Search for the cell housing the specified text and yield its [x, y] center coordinate. 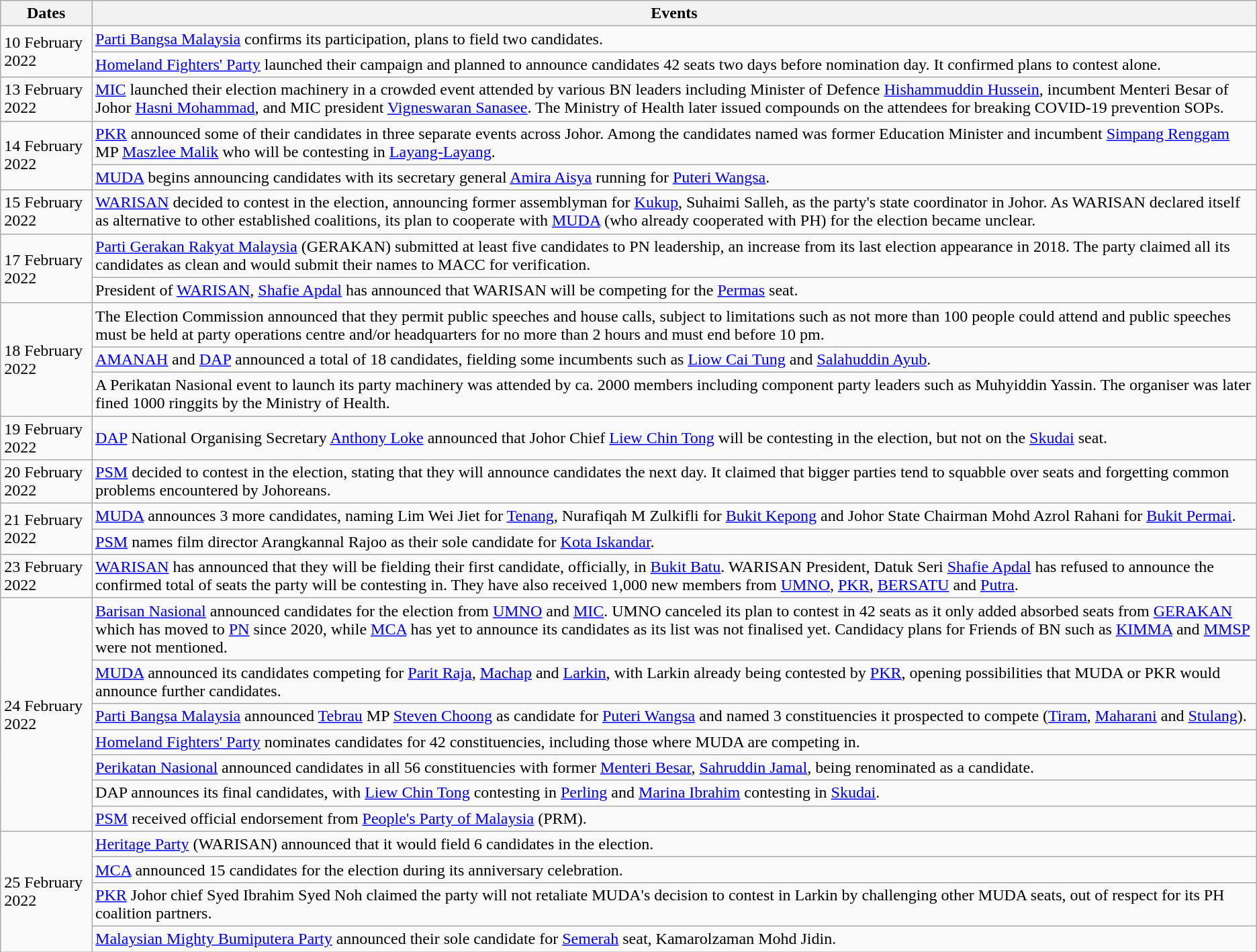
President of WARISAN, Shafie Apdal has announced that WARISAN will be competing for the Permas seat. [674, 290]
Homeland Fighters' Party nominates candidates for 42 constituencies, including those where MUDA are competing in. [674, 742]
17 February 2022 [46, 269]
14 February 2022 [46, 156]
13 February 2022 [46, 99]
Heritage Party (WARISAN) announced that it would field 6 candidates in the election. [674, 844]
PSM names film director Arangkannal Rajoo as their sole candidate for Kota Iskandar. [674, 542]
19 February 2022 [46, 438]
MCA announced 15 candidates for the election during its anniversary celebration. [674, 869]
10 February 2022 [46, 52]
24 February 2022 [46, 714]
21 February 2022 [46, 529]
15 February 2022 [46, 212]
Dates [46, 13]
Events [674, 13]
MUDA begins announcing candidates with its secretary general Amira Aisya running for Puteri Wangsa. [674, 177]
DAP announces its final candidates, with Liew Chin Tong contesting in Perling and Marina Ibrahim contesting in Skudai. [674, 793]
23 February 2022 [46, 576]
AMANAH and DAP announced a total of 18 candidates, fielding some incumbents such as Liow Cai Tung and Salahuddin Ayub. [674, 359]
Perikatan Nasional announced candidates in all 56 constituencies with former Menteri Besar, Sahruddin Jamal, being renominated as a candidate. [674, 767]
Malaysian Mighty Bumiputera Party announced their sole candidate for Semerah seat, Kamarolzaman Mohd Jidin. [674, 939]
25 February 2022 [46, 892]
18 February 2022 [46, 359]
PSM received official endorsement from People's Party of Malaysia (PRM). [674, 818]
Parti Bangsa Malaysia confirms its participation, plans to field two candidates. [674, 39]
20 February 2022 [46, 482]
